Scan for the cell matching the given text and deliver its (X, Y) coordinate at center. 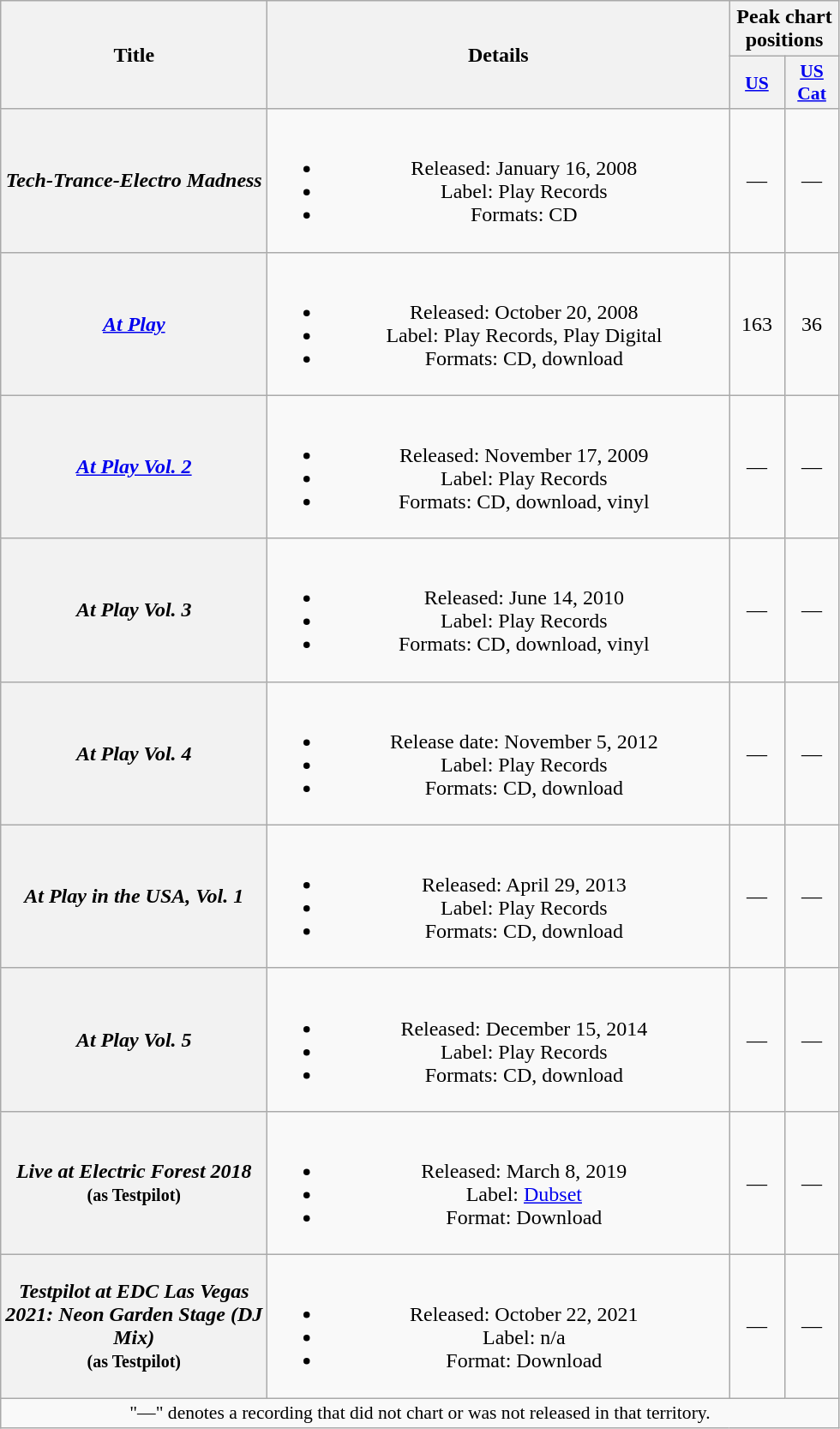
At Play (134, 324)
Tech-Trance-Electro Madness (134, 180)
Title (134, 55)
At Play Vol. 2 (134, 466)
At Play Vol. 5 (134, 1039)
Released: January 16, 2008Label: Play RecordsFormats: CD (499, 180)
Released: March 8, 2019Label: DubsetFormat: Download (499, 1183)
Released: June 14, 2010Label: Play RecordsFormats: CD, download, vinyl (499, 610)
Release date: November 5, 2012Label: Play RecordsFormats: CD, download (499, 753)
Released: October 20, 2008Label: Play Records, Play DigitalFormats: CD, download (499, 324)
At Play Vol. 3 (134, 610)
Live at Electric Forest 2018 (as Testpilot) (134, 1183)
Released: October 22, 2021Label: n/aFormat: Download (499, 1325)
Released: November 17, 2009Label: Play RecordsFormats: CD, download, vinyl (499, 466)
Peak chart positions (784, 29)
36 (812, 324)
US (757, 82)
At Play Vol. 4 (134, 753)
"—" denotes a recording that did not chart or was not released in that territory. (420, 1413)
Testpilot at EDC Las Vegas 2021: Neon Garden Stage (DJ Mix) (as Testpilot) (134, 1325)
USCat (812, 82)
At Play in the USA, Vol. 1 (134, 897)
Released: April 29, 2013Label: Play RecordsFormats: CD, download (499, 897)
Details (499, 55)
Released: December 15, 2014Label: Play RecordsFormats: CD, download (499, 1039)
163 (757, 324)
